Detect which cell encompasses the target text, then output its [X, Y] center coordinate. 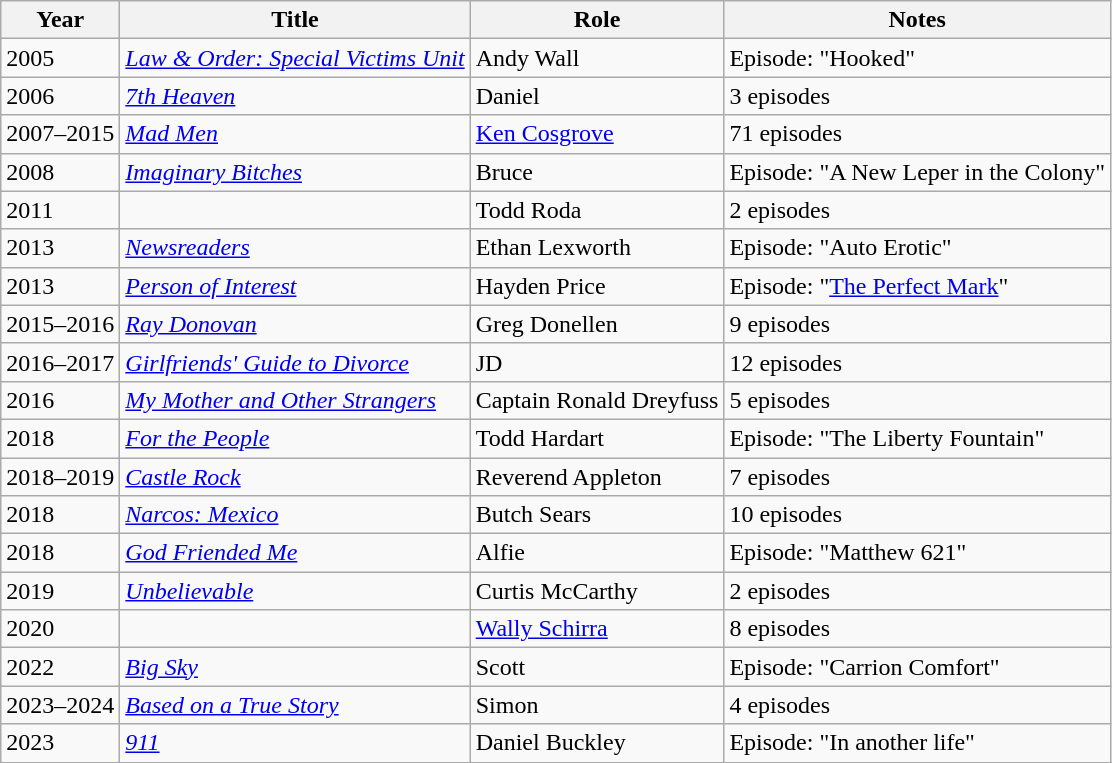
7th Heaven [295, 96]
Imaginary Bitches [295, 172]
10 episodes [918, 515]
12 episodes [918, 362]
Reverend Appleton [597, 477]
Greg Donellen [597, 324]
Big Sky [295, 667]
Daniel [597, 96]
2023 [60, 743]
Butch Sears [597, 515]
Captain Ronald Dreyfuss [597, 400]
Episode: "Hooked" [918, 58]
2018–2019 [60, 477]
Person of Interest [295, 286]
3 episodes [918, 96]
Ray Donovan [295, 324]
2008 [60, 172]
2005 [60, 58]
Role [597, 20]
Todd Hardart [597, 438]
Curtis McCarthy [597, 591]
2006 [60, 96]
Scott [597, 667]
9 episodes [918, 324]
JD [597, 362]
Episode: "Matthew 621" [918, 553]
Unbelievable [295, 591]
Notes [918, 20]
Episode: "The Perfect Mark" [918, 286]
71 episodes [918, 134]
Simon [597, 705]
911 [295, 743]
Ken Cosgrove [597, 134]
2022 [60, 667]
For the People [295, 438]
2016 [60, 400]
Girlfriends' Guide to Divorce [295, 362]
5 episodes [918, 400]
Ethan Lexworth [597, 248]
Based on a True Story [295, 705]
Episode: "Auto Erotic" [918, 248]
Law & Order: Special Victims Unit [295, 58]
Title [295, 20]
Todd Roda [597, 210]
2011 [60, 210]
Mad Men [295, 134]
4 episodes [918, 705]
God Friended Me [295, 553]
Newsreaders [295, 248]
Hayden Price [597, 286]
Andy Wall [597, 58]
Daniel Buckley [597, 743]
Wally Schirra [597, 629]
2015–2016 [60, 324]
2020 [60, 629]
Episode: "Carrion Comfort" [918, 667]
2019 [60, 591]
8 episodes [918, 629]
My Mother and Other Strangers [295, 400]
2016–2017 [60, 362]
Alfie [597, 553]
Castle Rock [295, 477]
Bruce [597, 172]
2007–2015 [60, 134]
Year [60, 20]
Episode: "A New Leper in the Colony" [918, 172]
7 episodes [918, 477]
2023–2024 [60, 705]
Episode: "The Liberty Fountain" [918, 438]
Narcos: Mexico [295, 515]
Episode: "In another life" [918, 743]
